Search for the cell housing the specified text and yield its (x, y) center coordinate. 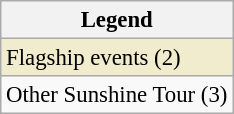
Legend (117, 20)
Flagship events (2) (117, 58)
Other Sunshine Tour (3) (117, 95)
